Return the (x, y) coordinate for the center point of the cell that contains the specified text.  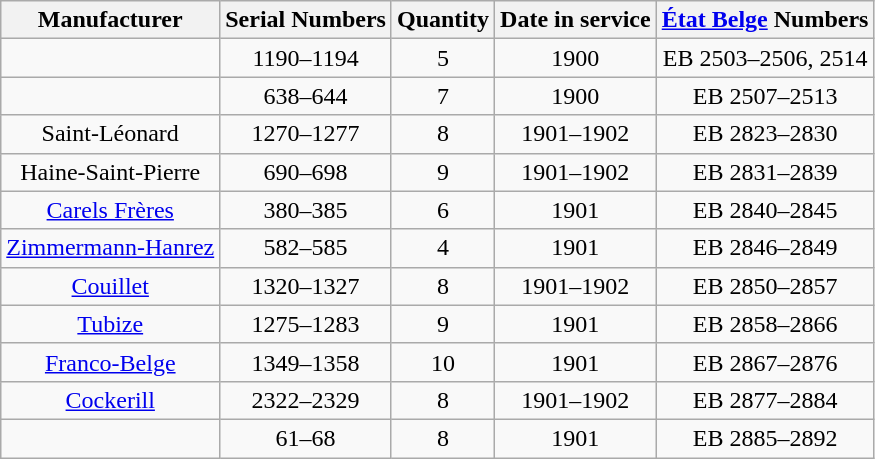
10 (442, 362)
Quantity (442, 20)
1349–1358 (306, 362)
Saint-Léonard (110, 134)
Date in service (576, 20)
4 (442, 248)
1320–1327 (306, 286)
Zimmermann-Hanrez (110, 248)
582–585 (306, 248)
Franco-Belge (110, 362)
EB 2840–2845 (765, 210)
Haine-Saint-Pierre (110, 172)
1270–1277 (306, 134)
380–385 (306, 210)
6 (442, 210)
Manufacturer (110, 20)
EB 2885–2892 (765, 438)
Carels Frères (110, 210)
EB 2507–2513 (765, 96)
690–698 (306, 172)
Couillet (110, 286)
EB 2503–2506, 2514 (765, 58)
61–68 (306, 438)
EB 2850–2857 (765, 286)
1275–1283 (306, 324)
Serial Numbers (306, 20)
Cockerill (110, 400)
EB 2858–2866 (765, 324)
EB 2867–2876 (765, 362)
EB 2831–2839 (765, 172)
7 (442, 96)
État Belge Numbers (765, 20)
Tubize (110, 324)
EB 2823–2830 (765, 134)
EB 2877–2884 (765, 400)
1190–1194 (306, 58)
EB 2846–2849 (765, 248)
2322–2329 (306, 400)
5 (442, 58)
638–644 (306, 96)
